From the cell containing the given text, extract its center point as [X, Y] coordinate. 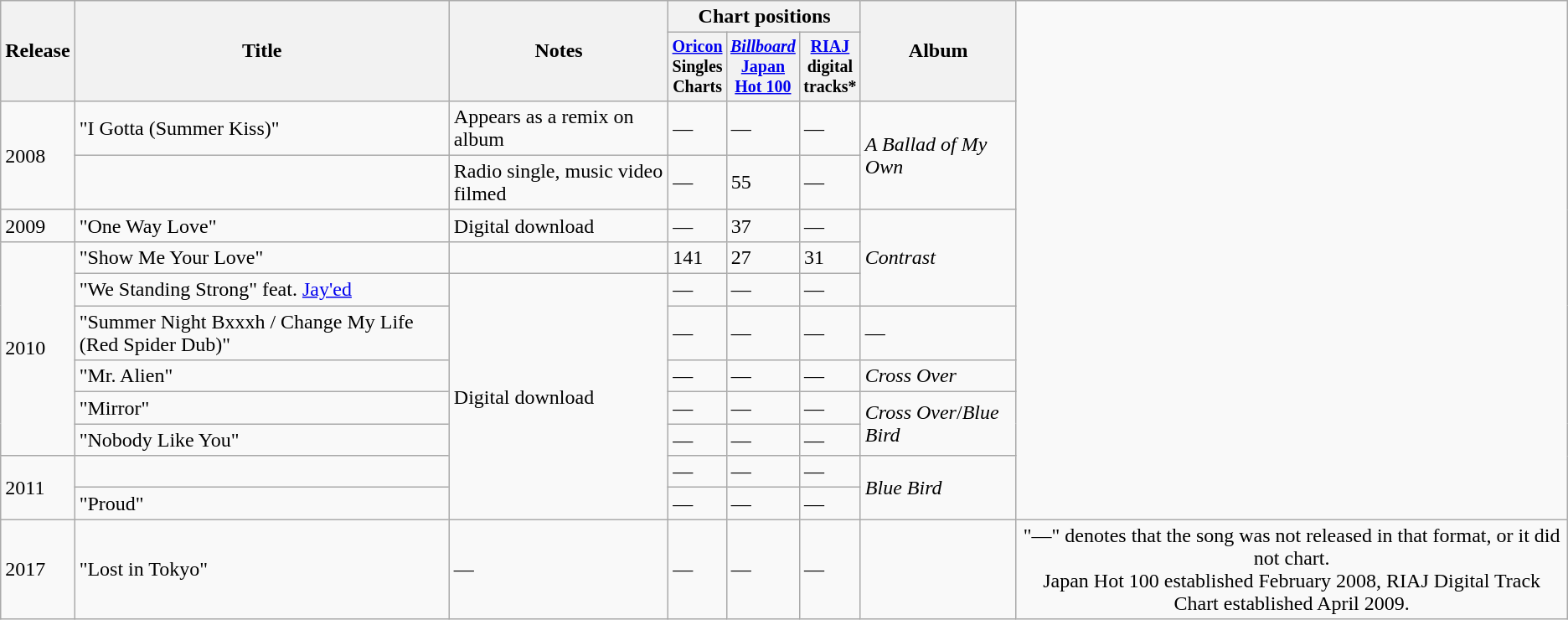
Appears as a remix on album [559, 127]
Blue Bird [938, 488]
Notes [559, 51]
"Lost in Tokyo" [261, 570]
31 [831, 257]
Cross Over [938, 376]
Radio single, music video filmed [559, 183]
Title [261, 51]
2011 [38, 488]
55 [762, 183]
27 [762, 257]
2017 [38, 570]
Cross Over/Blue Bird [938, 424]
Contrast [938, 257]
"Proud" [261, 504]
RIAJ digital tracks* [831, 67]
"Nobody Like You" [261, 440]
"Mr. Alien" [261, 376]
Album [938, 51]
"Summer Night Bxxxh / Change My Life (Red Spider Dub)" [261, 333]
"Show Me Your Love" [261, 257]
Chart positions [764, 17]
Oricon Singles Charts [697, 67]
141 [697, 257]
2009 [38, 225]
Release [38, 51]
2008 [38, 155]
"We Standing Strong" feat. Jay'ed [261, 290]
2010 [38, 349]
"One Way Love" [261, 225]
37 [762, 225]
A Ballad of My Own [938, 155]
Billboard Japan Hot 100 [762, 67]
"Mirror" [261, 408]
"I Gotta (Summer Kiss)" [261, 127]
